Scan for the cell matching the given text and deliver its [x, y] coordinate at center. 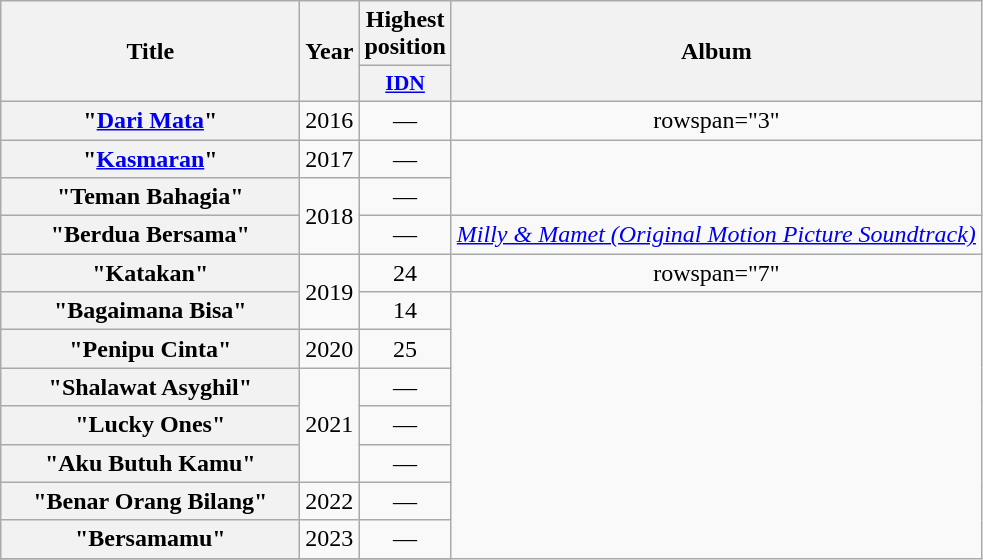
2020 [330, 349]
Milly & Mamet (Original Motion Picture Soundtrack) [716, 235]
"Penipu Cinta" [150, 349]
"Lucky Ones" [150, 425]
14 [405, 311]
"Teman Bahagia" [150, 197]
"Shalawat Asyghil" [150, 387]
"Katakan" [150, 273]
"Kasmaran" [150, 159]
2016 [330, 120]
IDN [405, 84]
"Benar Orang Bilang" [150, 501]
2017 [330, 159]
rowspan="7" [716, 273]
"Bagaimana Bisa" [150, 311]
Album [716, 52]
2018 [330, 216]
24 [405, 273]
2019 [330, 292]
2021 [330, 425]
rowspan="3" [716, 120]
Title [150, 52]
2022 [330, 501]
Highest position [405, 34]
"Bersamamu" [150, 539]
Year [330, 52]
"Berdua Bersama" [150, 235]
"Aku Butuh Kamu" [150, 463]
2023 [330, 539]
"Dari Mata" [150, 120]
25 [405, 349]
